From the cell containing the given text, extract its center point as [X, Y] coordinate. 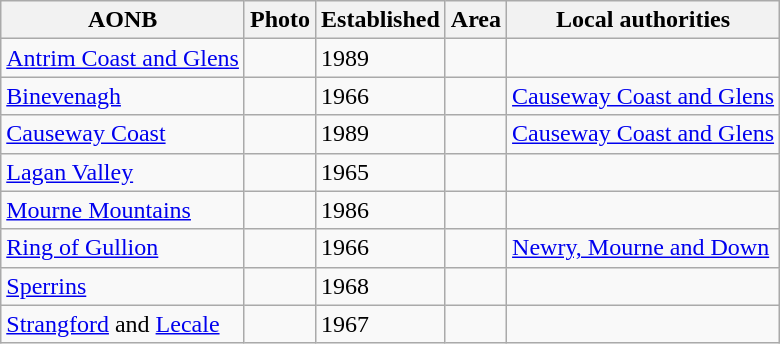
Antrim Coast and Glens [123, 58]
1967 [381, 324]
AONB [123, 20]
Strangford and Lecale [123, 324]
Lagan Valley [123, 172]
Binevenagh [123, 96]
Ring of Gullion [123, 248]
Photo [280, 20]
1968 [381, 286]
Sperrins [123, 286]
Mourne Mountains [123, 210]
Local authorities [644, 20]
Established [381, 20]
Area [476, 20]
1986 [381, 210]
1965 [381, 172]
Newry, Mourne and Down [644, 248]
Causeway Coast [123, 134]
